Capture the cell that displays the provided text and extract its (X, Y) central coordinate. 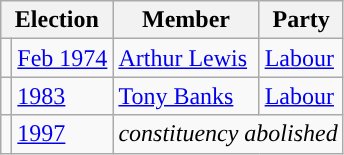
1983 (62, 96)
Member (186, 20)
Election (57, 20)
1997 (62, 134)
Arthur Lewis (186, 58)
Tony Banks (186, 96)
Party (301, 20)
Feb 1974 (62, 58)
constituency abolished (228, 134)
